Return [X, Y] of the center of cell containing provided text 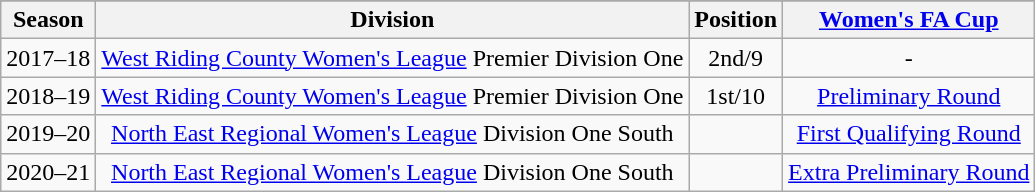
2nd/9 [736, 58]
2020–21 [48, 172]
Women's FA Cup [909, 20]
1st/10 [736, 96]
Season [48, 20]
2017–18 [48, 58]
2019–20 [48, 134]
First Qualifying Round [909, 134]
- [909, 58]
Preliminary Round [909, 96]
Division [392, 20]
Extra Preliminary Round [909, 172]
Position [736, 20]
2018–19 [48, 96]
